For the text-containing cell, return its midpoint in (x, y) coordinate format. 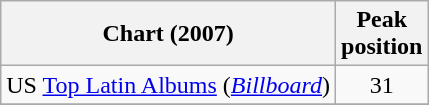
Peakposition (382, 34)
Chart (2007) (168, 34)
US Top Latin Albums (Billboard) (168, 85)
31 (382, 85)
